Detect which cell encompasses the target text, then output its [x, y] center coordinate. 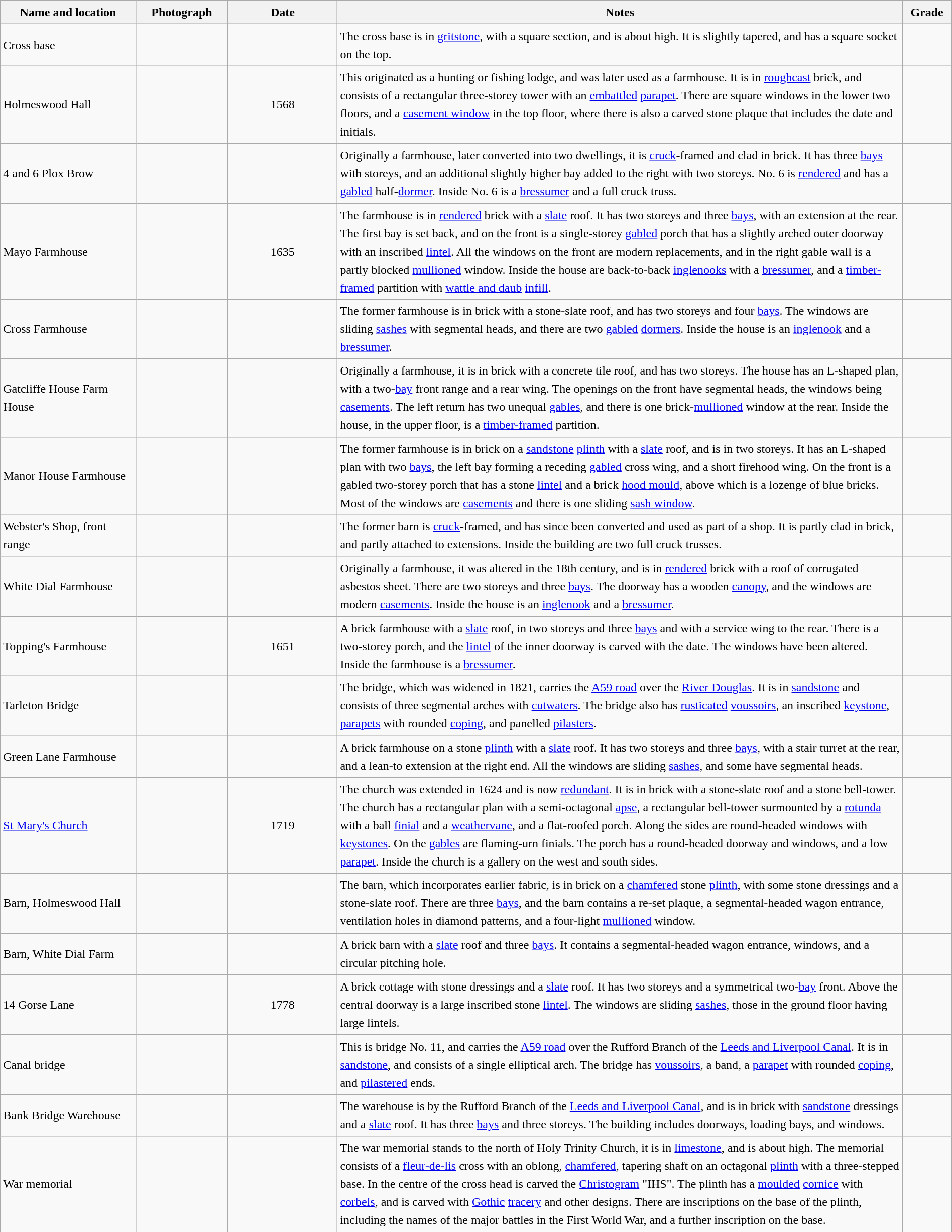
Date [283, 12]
Cross base [68, 45]
Manor House Farmhouse [68, 476]
A brick barn with a slate roof and three bays. It contains a segmental-headed wagon entrance, windows, and a circular pitching hole. [620, 954]
Cross Farmhouse [68, 329]
Tarleton Bridge [68, 706]
Notes [620, 12]
Barn, Holmeswood Hall [68, 904]
1778 [283, 1005]
Photograph [182, 12]
Green Lane Farmhouse [68, 757]
War memorial [68, 1184]
Name and location [68, 12]
1719 [283, 825]
Mayo Farmhouse [68, 251]
Bank Bridge Warehouse [68, 1116]
1651 [283, 646]
Topping's Farmhouse [68, 646]
Grade [927, 12]
The cross base is in gritstone, with a square section, and is about high. It is slightly tapered, and has a square socket on the top. [620, 45]
1568 [283, 104]
Canal bridge [68, 1064]
4 and 6 Plox Brow [68, 174]
Holmeswood Hall [68, 104]
14 Gorse Lane [68, 1005]
Webster's Shop, front range [68, 535]
St Mary's Church [68, 825]
Gatcliffe House Farm House [68, 398]
1635 [283, 251]
White Dial Farmhouse [68, 586]
Barn, White Dial Farm [68, 954]
